Capture the cell that displays the provided text and extract its [x, y] central coordinate. 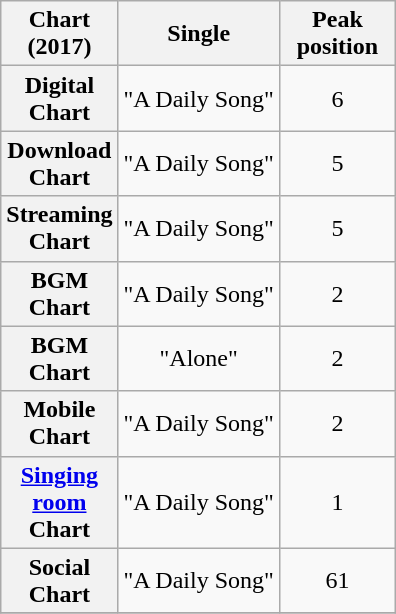
Singing room Chart [60, 502]
Mobile Chart [60, 424]
1 [337, 502]
Download Chart [60, 164]
Streaming Chart [60, 228]
Social Chart [60, 580]
Single [198, 34]
Digital Chart [60, 98]
6 [337, 98]
Peakposition [337, 34]
Chart (2017) [60, 34]
"Alone" [198, 358]
61 [337, 580]
